Provide the [x, y] coordinate of the cell's center where the given text is located.  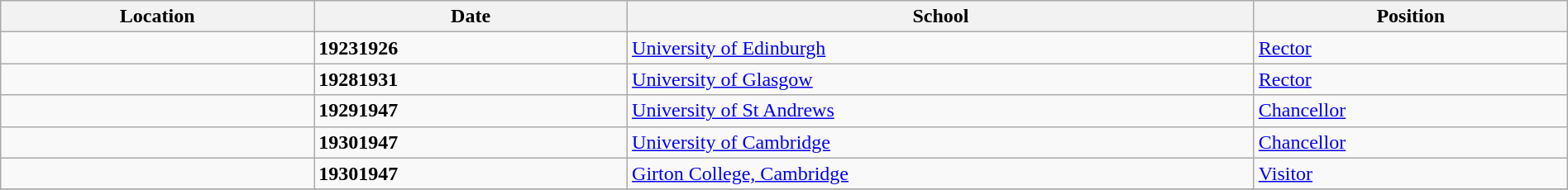
19291947 [471, 111]
19231926 [471, 48]
Visitor [1411, 173]
University of St Andrews [941, 111]
Location [157, 17]
19281931 [471, 79]
School [941, 17]
Girton College, Cambridge [941, 173]
Position [1411, 17]
University of Cambridge [941, 142]
Date [471, 17]
University of Edinburgh [941, 48]
University of Glasgow [941, 79]
